Capture the cell that displays the provided text and extract its [X, Y] central coordinate. 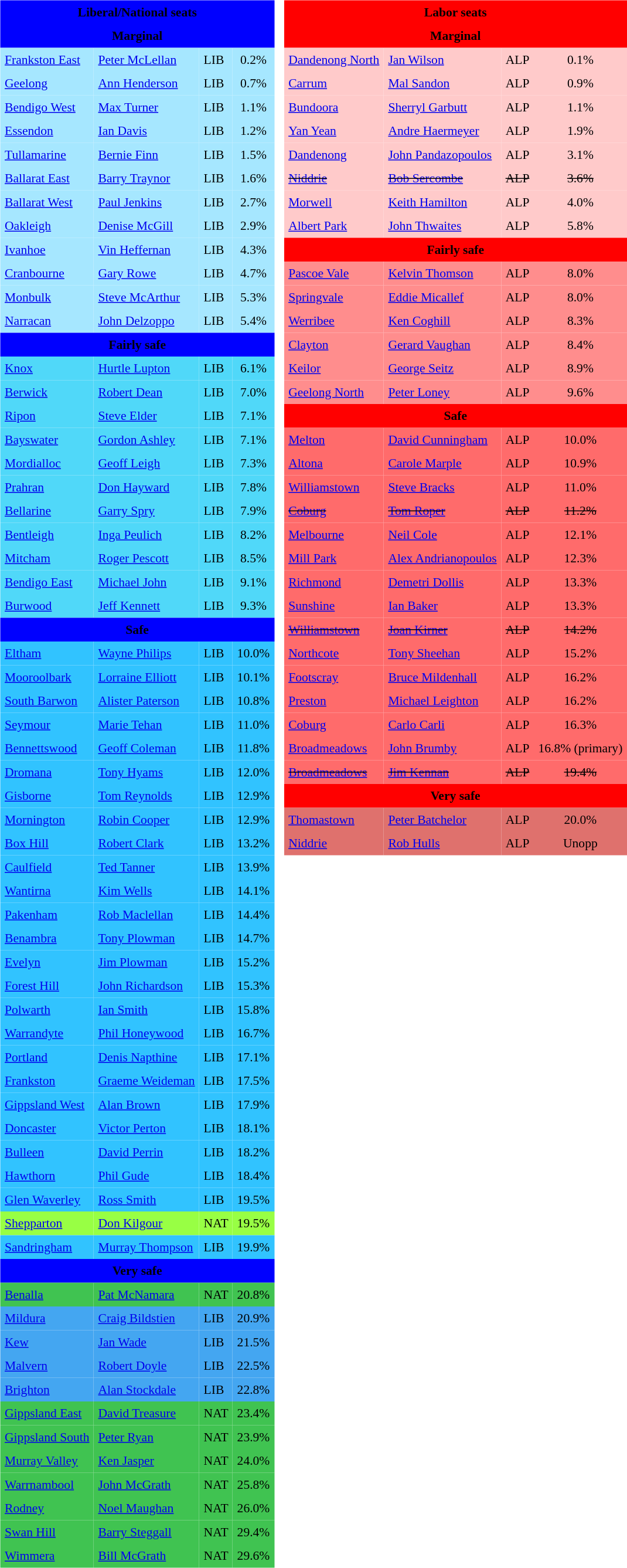
Bernie Finn [146, 154]
7.9% [253, 511]
Murray Valley [47, 1461]
0.2% [253, 59]
22.8% [253, 1389]
Ken Jasper [146, 1461]
Altona [334, 463]
Jan Wade [146, 1342]
Alan Stockdale [146, 1389]
5.4% [253, 321]
Dandenong [334, 154]
John Pandazopoulos [442, 154]
15.3% [253, 986]
10.9% [580, 463]
Gisborne [47, 796]
Bendigo East [47, 582]
Benambra [47, 938]
Thomastown [334, 819]
14.7% [253, 938]
Frankston [47, 1081]
Pat McNamara [146, 1294]
Hawthorn [47, 1176]
Peter Loney [442, 392]
Jim Plowman [146, 962]
Benalla [47, 1294]
23.9% [253, 1437]
Steve McArthur [146, 297]
Rob Hulls [442, 843]
Alister Paterson [146, 701]
Kew [47, 1342]
Kelvin Thomson [442, 273]
12.3% [580, 558]
20.8% [253, 1294]
15.8% [253, 1009]
Springvale [334, 297]
Bulleen [47, 1152]
3.1% [580, 154]
Alex Andrianopoulos [442, 558]
Sandringham [47, 1247]
14.4% [253, 914]
1.9% [580, 131]
Neil Cole [442, 534]
12.0% [253, 772]
23.4% [253, 1413]
Ballarat West [47, 202]
Northcote [334, 653]
Garry Spry [146, 511]
Mill Park [334, 558]
Peter Batchelor [442, 819]
Albert Park [334, 226]
Ian Davis [146, 131]
Frankston East [47, 59]
14.2% [580, 629]
Tony Sheehan [442, 653]
16.8% (primary) [580, 748]
25.8% [253, 1484]
Prahran [47, 487]
8.4% [580, 344]
Eltham [47, 653]
Gordon Ashley [146, 439]
Berwick [47, 392]
Tom Roper [442, 511]
Portland [47, 1057]
Bruce Mildenhall [442, 677]
Dromana [47, 772]
Denise McGill [146, 226]
Pascoe Vale [334, 273]
10.1% [253, 677]
Robin Cooper [146, 819]
9.1% [253, 582]
10.8% [253, 701]
Peter McLellan [146, 59]
Hurtle Lupton [146, 368]
South Barwon [47, 701]
Pakenham [47, 914]
Liberal/National seats [137, 12]
8.3% [580, 321]
Michael John [146, 582]
David Cunningham [442, 439]
Melton [334, 439]
Tony Hyams [146, 772]
Mitcham [47, 558]
Morwell [334, 202]
2.7% [253, 202]
Gippsland South [47, 1437]
Jeff Kennett [146, 606]
Andre Haermeyer [442, 131]
Denis Napthine [146, 1057]
Mornington [47, 819]
Graeme Weideman [146, 1081]
Unopp [580, 843]
17.1% [253, 1057]
6.1% [253, 368]
Yan Yean [334, 131]
Cranbourne [47, 273]
Ross Smith [146, 1199]
Bayswater [47, 439]
14.1% [253, 891]
3.6% [580, 178]
Ian Baker [442, 606]
Jim Kennan [442, 772]
Carlo Carli [442, 724]
24.0% [253, 1461]
0.9% [580, 83]
29.4% [253, 1532]
Essendon [47, 131]
Sherryl Garbutt [442, 107]
Monbulk [47, 297]
Roger Pescott [146, 558]
Footscray [334, 677]
Box Hill [47, 843]
David Treasure [146, 1413]
Knox [47, 368]
Gippsland East [47, 1413]
Carole Marple [442, 463]
13.9% [253, 867]
John Richardson [146, 986]
Tullamarine [47, 154]
18.4% [253, 1176]
Geoff Leigh [146, 463]
Gerard Vaughan [442, 344]
John Thwaites [442, 226]
Forest Hill [47, 986]
7.3% [253, 463]
Ballarat East [47, 178]
John Brumby [442, 748]
13.2% [253, 843]
Paul Jenkins [146, 202]
Steve Bracks [442, 487]
19.4% [580, 772]
Mordialloc [47, 463]
Evelyn [47, 962]
Richmond [334, 582]
Tony Plowman [146, 938]
Melbourne [334, 534]
8.2% [253, 534]
Phil Honeywood [146, 1033]
0.1% [580, 59]
Shepparton [47, 1223]
Werribee [334, 321]
12.1% [580, 534]
Swan Hill [47, 1532]
18.1% [253, 1128]
7.0% [253, 392]
Mal Sandon [442, 83]
21.5% [253, 1342]
Wayne Philips [146, 653]
19.9% [253, 1247]
Polwarth [47, 1009]
Peter Ryan [146, 1437]
Seymour [47, 724]
Alan Brown [146, 1104]
Burwood [47, 606]
John McGrath [146, 1484]
Ian Smith [146, 1009]
Bentleigh [47, 534]
Keith Hamilton [442, 202]
Kim Wells [146, 891]
Carrum [334, 83]
Ivanhoe [47, 249]
Demetri Dollis [442, 582]
Narracan [47, 321]
Marie Tehan [146, 724]
Tom Reynolds [146, 796]
Rodney [47, 1508]
Preston [334, 701]
Ted Tanner [146, 867]
Wantirna [47, 891]
Geelong North [334, 392]
Glen Waverley [47, 1199]
17.5% [253, 1081]
David Perrin [146, 1152]
8.9% [580, 368]
Don Hayward [146, 487]
Murray Thompson [146, 1247]
4.0% [580, 202]
1.2% [253, 131]
Ripon [47, 416]
0.7% [253, 83]
16.7% [253, 1033]
Malvern [47, 1366]
Steve Elder [146, 416]
Oakleigh [47, 226]
Noel Maughan [146, 1508]
John Delzoppo [146, 321]
Gippsland West [47, 1104]
Inga Peulich [146, 534]
Clayton [334, 344]
Ken Coghill [442, 321]
Warrandyte [47, 1033]
22.5% [253, 1366]
5.3% [253, 297]
Bundoora [334, 107]
Jan Wilson [442, 59]
Keilor [334, 368]
26.0% [253, 1508]
Phil Gude [146, 1176]
20.9% [253, 1318]
Bellarine [47, 511]
Barry Steggall [146, 1532]
Warrnambool [47, 1484]
17.9% [253, 1104]
4.3% [253, 249]
1.5% [253, 154]
Don Kilgour [146, 1223]
Barry Traynor [146, 178]
4.7% [253, 273]
9.3% [253, 606]
Labor seats [456, 12]
18.2% [253, 1152]
Eddie Micallef [442, 297]
Rob Maclellan [146, 914]
Michael Leighton [442, 701]
29.6% [253, 1556]
Vin Heffernan [146, 249]
Geelong [47, 83]
Ann Henderson [146, 83]
Joan Kirner [442, 629]
George Seitz [442, 368]
Robert Doyle [146, 1366]
Robert Clark [146, 843]
Wimmera [47, 1556]
Gary Rowe [146, 273]
11.8% [253, 748]
Victor Perton [146, 1128]
Mildura [47, 1318]
Lorraine Elliott [146, 677]
Brighton [47, 1389]
Mooroolbark [47, 677]
16.3% [580, 724]
2.9% [253, 226]
8.5% [253, 558]
7.8% [253, 487]
Bill McGrath [146, 1556]
11.2% [580, 511]
Dandenong North [334, 59]
Caulfield [47, 867]
5.8% [580, 226]
1.6% [253, 178]
Geoff Coleman [146, 748]
Craig Bildstien [146, 1318]
Sunshine [334, 606]
Doncaster [47, 1128]
9.6% [580, 392]
Bob Sercombe [442, 178]
20.0% [580, 819]
Max Turner [146, 107]
Robert Dean [146, 392]
Bendigo West [47, 107]
Bennettswood [47, 748]
